Provide the (X, Y) coordinate of the cell's center where the given text is located.  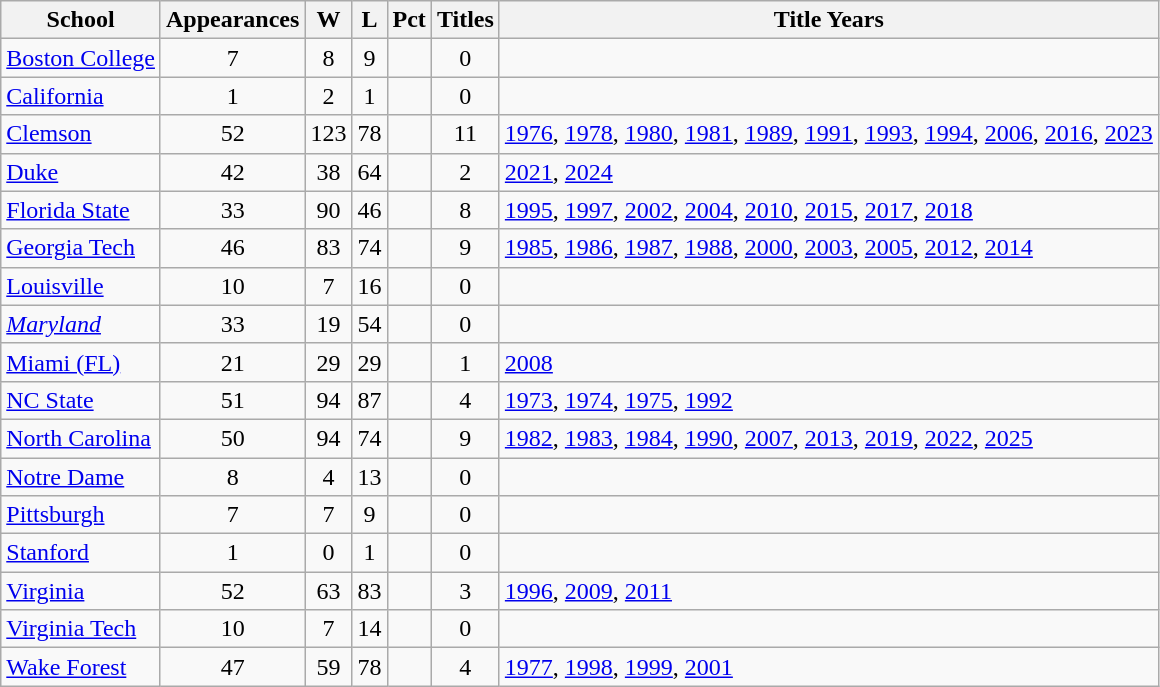
Wake Forest (81, 667)
Florida State (81, 210)
1995, 1997, 2002, 2004, 2010, 2015, 2017, 2018 (828, 210)
123 (328, 134)
Duke (81, 172)
63 (328, 591)
1985, 1986, 1987, 1988, 2000, 2003, 2005, 2012, 2014 (828, 248)
Pct (409, 20)
13 (370, 477)
16 (370, 286)
87 (370, 400)
14 (370, 629)
Maryland (81, 324)
51 (232, 400)
Notre Dame (81, 477)
64 (370, 172)
L (370, 20)
11 (465, 134)
1973, 1974, 1975, 1992 (828, 400)
2008 (828, 362)
19 (328, 324)
54 (370, 324)
Titles (465, 20)
1996, 2009, 2011 (828, 591)
W (328, 20)
Title Years (828, 20)
47 (232, 667)
Clemson (81, 134)
North Carolina (81, 438)
90 (328, 210)
School (81, 20)
38 (328, 172)
Virginia (81, 591)
42 (232, 172)
59 (328, 667)
3 (465, 591)
Miami (FL) (81, 362)
1982, 1983, 1984, 1990, 2007, 2013, 2019, 2022, 2025 (828, 438)
21 (232, 362)
Virginia Tech (81, 629)
1977, 1998, 1999, 2001 (828, 667)
50 (232, 438)
California (81, 96)
1976, 1978, 1980, 1981, 1989, 1991, 1993, 1994, 2006, 2016, 2023 (828, 134)
Pittsburgh (81, 515)
Boston College (81, 58)
Louisville (81, 286)
NC State (81, 400)
Appearances (232, 20)
Stanford (81, 553)
Georgia Tech (81, 248)
2021, 2024 (828, 172)
